Locate the cell with the specified text and output its (x, y) center coordinate. 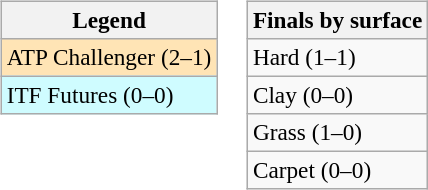
Grass (1–0) (337, 133)
Finals by surface (337, 20)
Clay (0–0) (337, 95)
ITF Futures (0–0) (108, 95)
Carpet (0–0) (337, 171)
Legend (108, 20)
ATP Challenger (2–1) (108, 57)
Hard (1–1) (337, 57)
